Scan for the cell matching the given text and deliver its [x, y] coordinate at center. 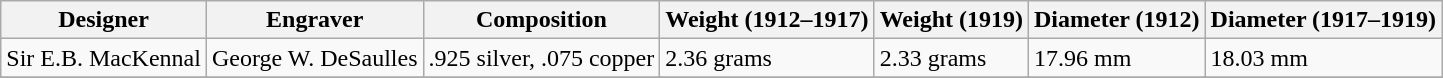
.925 silver, .075 copper [542, 58]
Diameter (1917–1919) [1324, 20]
2.33 grams [951, 58]
Engraver [314, 20]
Weight (1912–1917) [767, 20]
17.96 mm [1118, 58]
Weight (1919) [951, 20]
18.03 mm [1324, 58]
2.36 grams [767, 58]
Designer [104, 20]
Composition [542, 20]
Diameter (1912) [1118, 20]
George W. DeSaulles [314, 58]
Sir E.B. MacKennal [104, 58]
